Provide the (X, Y) coordinate of the cell's center where the given text is located.  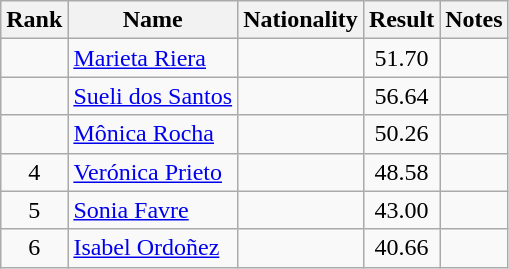
Isabel Ordoñez (153, 248)
43.00 (401, 210)
5 (34, 210)
Result (401, 20)
56.64 (401, 96)
Marieta Riera (153, 58)
4 (34, 172)
6 (34, 248)
50.26 (401, 134)
Notes (474, 20)
Name (153, 20)
Verónica Prieto (153, 172)
Nationality (301, 20)
51.70 (401, 58)
48.58 (401, 172)
Rank (34, 20)
Sonia Favre (153, 210)
40.66 (401, 248)
Mônica Rocha (153, 134)
Sueli dos Santos (153, 96)
